Return [x, y] of the center of cell containing provided text 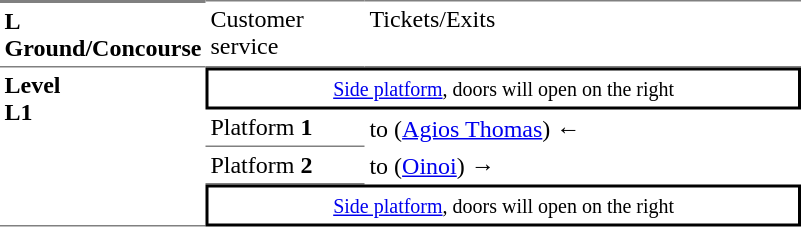
Platform 1 [286, 129]
to (Oinoi) → [583, 166]
LevelL1 [103, 148]
Customer service [286, 34]
to (Agios Thomas) ← [583, 129]
LGround/Concourse [103, 34]
Platform 2 [286, 166]
Tickets/Exits [583, 34]
